Capture the cell that displays the provided text and extract its (x, y) central coordinate. 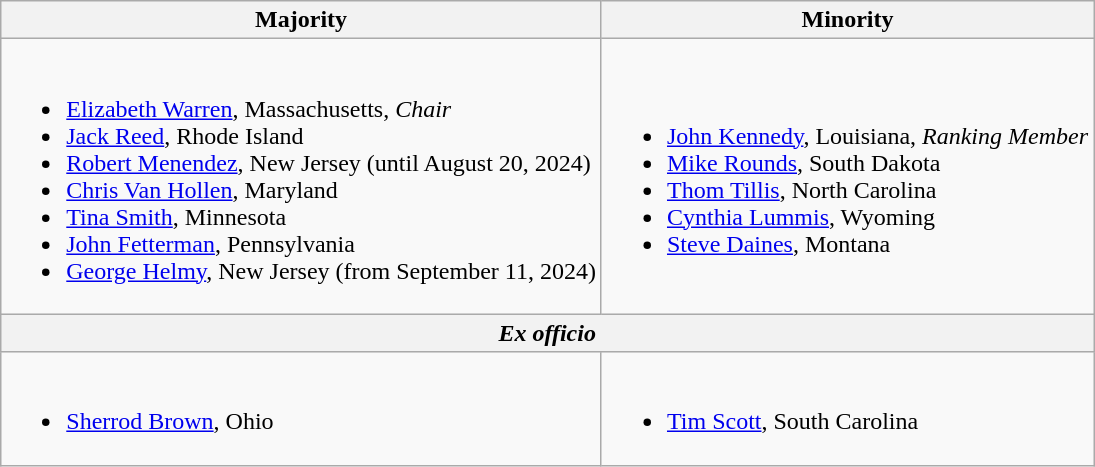
Minority (847, 20)
John Kennedy, Louisiana, Ranking MemberMike Rounds, South DakotaThom Tillis, North CarolinaCynthia Lummis, WyomingSteve Daines, Montana (847, 176)
Ex officio (548, 333)
Tim Scott, South Carolina (847, 408)
Sherrod Brown, Ohio (302, 408)
Majority (302, 20)
